Find where the given text appears and provide that cell's center as [X, Y] coordinate. 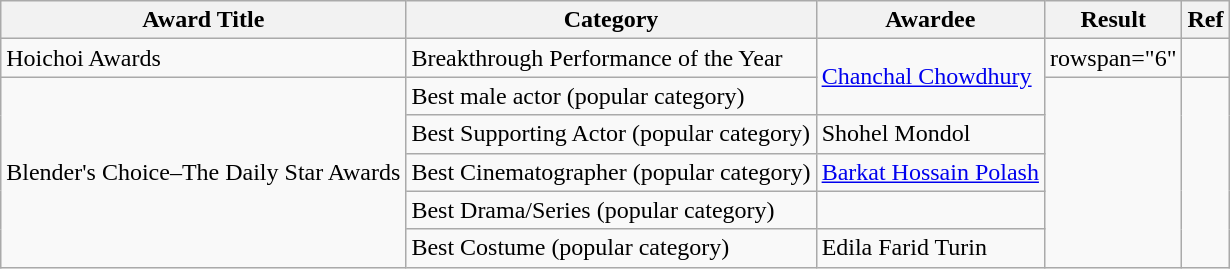
Barkat Hossain Polash [930, 172]
Edila Farid Turin [930, 248]
Best Cinematographer (popular category) [611, 172]
Blender's Choice–The Daily Star Awards [204, 172]
Best male actor (popular category) [611, 96]
Best Costume (popular category) [611, 248]
Award Title [204, 20]
Awardee [930, 20]
Best Drama/Series (popular category) [611, 210]
Result [1113, 20]
Shohel Mondol [930, 134]
Best Supporting Actor (popular category) [611, 134]
Ref [1206, 20]
Category [611, 20]
Breakthrough Performance of the Year [611, 58]
rowspan="6" [1113, 58]
Hoichoi Awards [204, 58]
Chanchal Chowdhury [930, 77]
